For the text-containing cell, return its midpoint in [x, y] coordinate format. 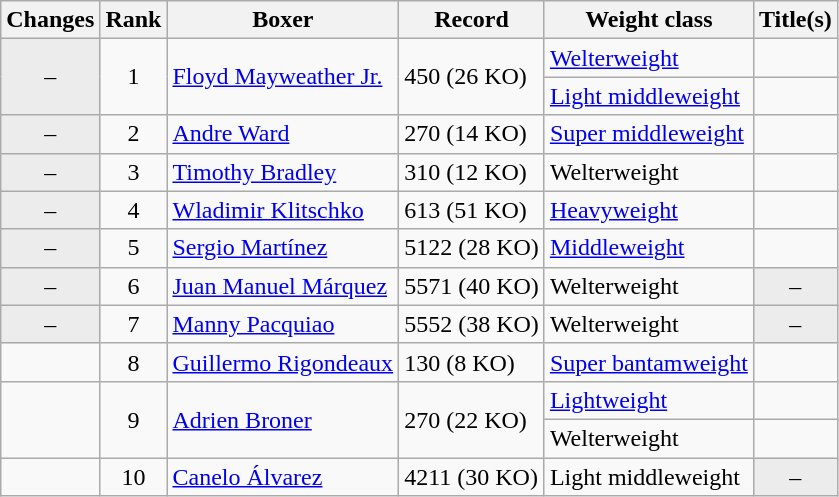
4 [134, 210]
Andre Ward [283, 134]
1 [134, 77]
Heavyweight [648, 210]
270 (22 KO) [472, 419]
Timothy Bradley [283, 172]
Middleweight [648, 248]
Title(s) [795, 20]
Weight class [648, 20]
Adrien Broner [283, 419]
5 [134, 248]
3 [134, 172]
Canelo Álvarez [283, 477]
5552 (38 KO) [472, 324]
Juan Manuel Márquez [283, 286]
9 [134, 419]
270 (14 KO) [472, 134]
Super middleweight [648, 134]
130 (8 KO) [472, 362]
6 [134, 286]
Wladimir Klitschko [283, 210]
5122 (28 KO) [472, 248]
4211 (30 KO) [472, 477]
Rank [134, 20]
10 [134, 477]
Super bantamweight [648, 362]
2 [134, 134]
Changes [50, 20]
Boxer [283, 20]
Sergio Martínez [283, 248]
Floyd Mayweather Jr. [283, 77]
450 (26 KO) [472, 77]
5571 (40 KO) [472, 286]
Guillermo Rigondeaux [283, 362]
Manny Pacquiao [283, 324]
Record [472, 20]
7 [134, 324]
613 (51 KO) [472, 210]
Lightweight [648, 400]
310 (12 KO) [472, 172]
8 [134, 362]
